Return the (X, Y) coordinate for the center point of the cell that contains the specified text.  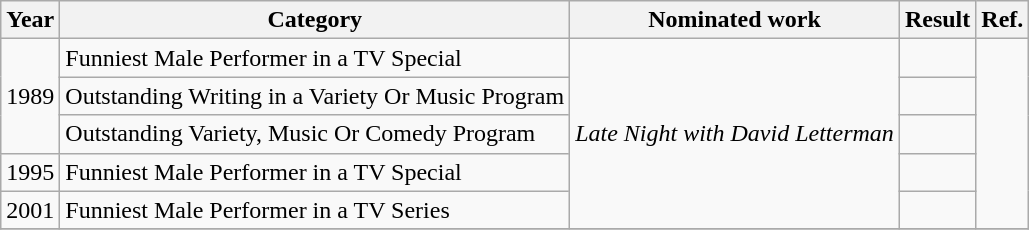
Outstanding Writing in a Variety Or Music Program (315, 96)
Result (937, 20)
Year (30, 20)
1989 (30, 96)
2001 (30, 210)
Nominated work (735, 20)
Late Night with David Letterman (735, 134)
Funniest Male Performer in a TV Series (315, 210)
Ref. (1002, 20)
Outstanding Variety, Music Or Comedy Program (315, 134)
Category (315, 20)
1995 (30, 172)
